Scan for the cell matching the given text and deliver its [X, Y] coordinate at center. 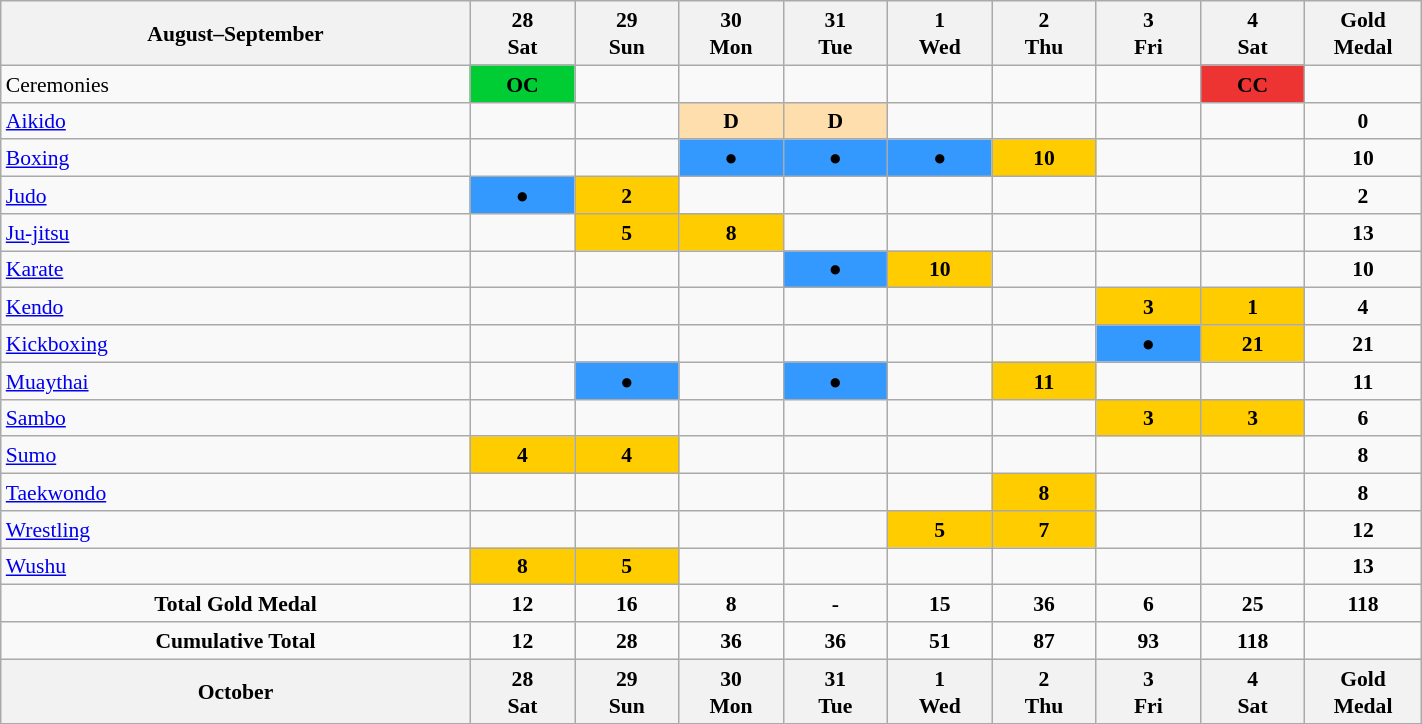
August–September [236, 33]
Wrestling [236, 528]
15 [940, 604]
1 [1252, 306]
OC [522, 84]
87 [1044, 640]
Ceremonies [236, 84]
Sambo [236, 418]
Aikido [236, 120]
Wushu [236, 566]
Taekwondo [236, 492]
CC [1252, 84]
October [236, 691]
Total Gold Medal [236, 604]
Judo [236, 194]
0 [1363, 120]
Cumulative Total [236, 640]
25 [1252, 604]
93 [1148, 640]
16 [627, 604]
Ju-jitsu [236, 232]
Muaythai [236, 380]
Kickboxing [236, 344]
51 [940, 640]
- [835, 604]
28 [627, 640]
Boxing [236, 158]
Karate [236, 268]
Kendo [236, 306]
Sumo [236, 454]
7 [1044, 528]
